Search for the cell housing the specified text and yield its (X, Y) center coordinate. 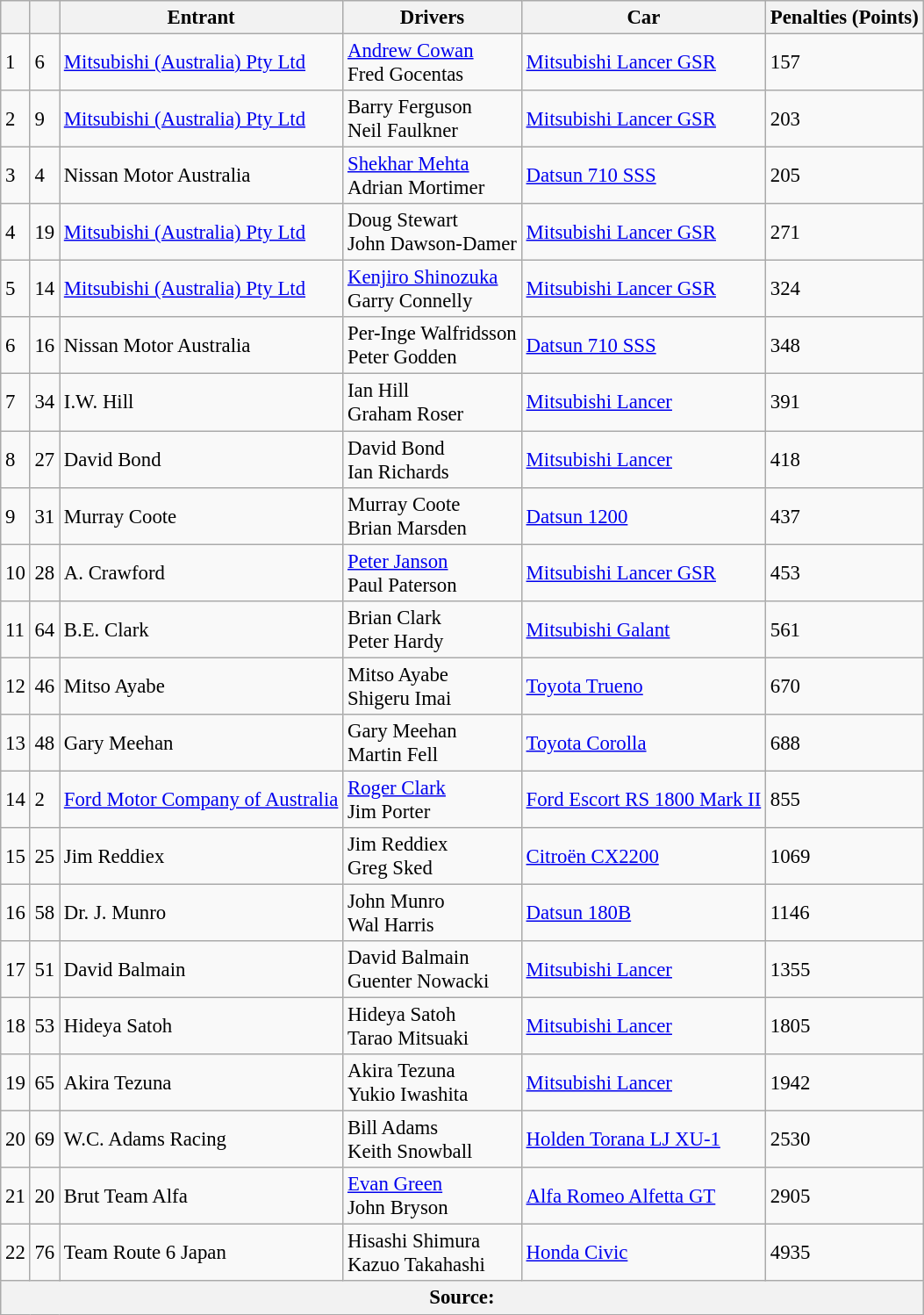
1069 (845, 857)
Datsun 180B (643, 913)
Kenjiro Shinozuka Garry Connelly (433, 290)
157 (845, 63)
21 (16, 1196)
Car (643, 18)
11 (16, 629)
David Balmain Guenter Nowacki (433, 969)
13 (16, 743)
12 (16, 686)
2905 (845, 1196)
34 (44, 402)
51 (44, 969)
Mitso Ayabe Shigeru Imai (433, 686)
3 (16, 176)
Shekhar Mehta Adrian Mortimer (433, 176)
688 (845, 743)
John Munro Wal Harris (433, 913)
53 (44, 1027)
1805 (845, 1027)
271 (845, 232)
Brut Team Alfa (202, 1196)
4935 (845, 1254)
Team Route 6 Japan (202, 1254)
Datsun 1200 (643, 516)
Entrant (202, 18)
Per-Inge Walfridsson Peter Godden (433, 346)
B.E. Clark (202, 629)
58 (44, 913)
Mitso Ayabe (202, 686)
Murray Coote Brian Marsden (433, 516)
Akira Tezuna (202, 1083)
324 (845, 290)
1942 (845, 1083)
Hisashi Shimura Kazuo Takahashi (433, 1254)
Doug Stewart John Dawson-Damer (433, 232)
15 (16, 857)
Jim Reddiex Greg Sked (433, 857)
Hideya Satoh Tarao Mitsuaki (433, 1027)
Hideya Satoh (202, 1027)
69 (44, 1139)
2530 (845, 1139)
Source: (462, 1298)
Roger Clark Jim Porter (433, 799)
Barry Ferguson Neil Faulkner (433, 119)
7 (16, 402)
Peter Janson Paul Paterson (433, 572)
W.C. Adams Racing (202, 1139)
David Balmain (202, 969)
31 (44, 516)
205 (845, 176)
5 (16, 290)
David Bond Ian Richards (433, 460)
Dr. J. Munro (202, 913)
10 (16, 572)
Jim Reddiex (202, 857)
Brian Clark Peter Hardy (433, 629)
Gary Meehan Martin Fell (433, 743)
Andrew Cowan Fred Gocentas (433, 63)
855 (845, 799)
Evan Green John Bryson (433, 1196)
Honda Civic (643, 1254)
46 (44, 686)
28 (44, 572)
Toyota Trueno (643, 686)
Toyota Corolla (643, 743)
8 (16, 460)
Akira Tezuna Yukio Iwashita (433, 1083)
22 (16, 1254)
418 (845, 460)
Penalties (Points) (845, 18)
1355 (845, 969)
18 (16, 1027)
1146 (845, 913)
64 (44, 629)
David Bond (202, 460)
453 (845, 572)
27 (44, 460)
1 (16, 63)
Ian Hill Graham Roser (433, 402)
A. Crawford (202, 572)
I.W. Hill (202, 402)
670 (845, 686)
17 (16, 969)
561 (845, 629)
48 (44, 743)
Citroën CX2200 (643, 857)
76 (44, 1254)
Gary Meehan (202, 743)
391 (845, 402)
437 (845, 516)
348 (845, 346)
Ford Escort RS 1800 Mark II (643, 799)
Holden Torana LJ XU-1 (643, 1139)
65 (44, 1083)
Murray Coote (202, 516)
25 (44, 857)
Bill Adams Keith Snowball (433, 1139)
Mitsubishi Galant (643, 629)
203 (845, 119)
Ford Motor Company of Australia (202, 799)
Alfa Romeo Alfetta GT (643, 1196)
Drivers (433, 18)
